For the text-containing cell, return its midpoint in (x, y) coordinate format. 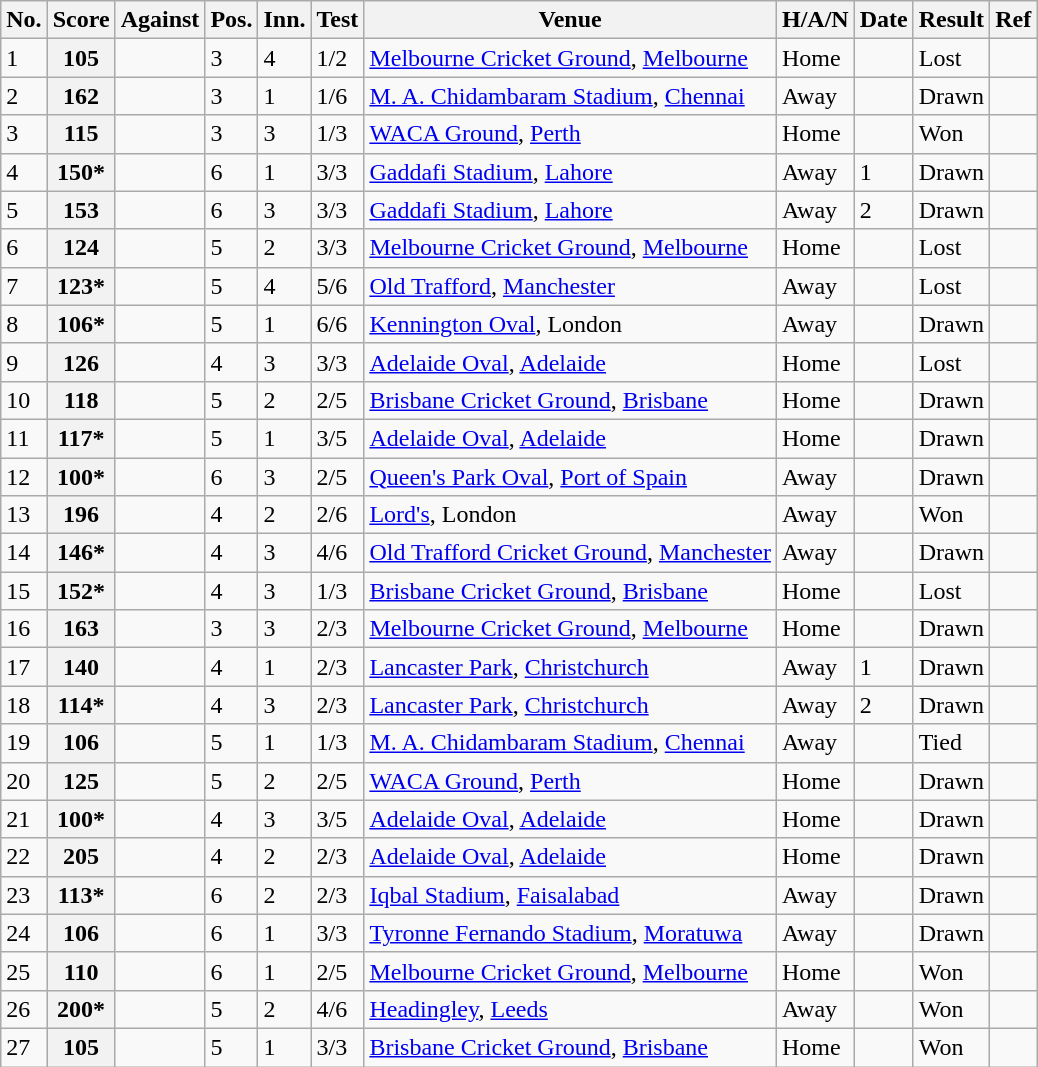
205 (81, 857)
2/6 (338, 515)
146* (81, 553)
7 (24, 286)
Tyronne Fernando Stadium, Moratuwa (570, 933)
153 (81, 210)
162 (81, 96)
Iqbal Stadium, Faisalabad (570, 895)
16 (24, 629)
21 (24, 819)
115 (81, 134)
18 (24, 705)
22 (24, 857)
26 (24, 1009)
11 (24, 438)
Venue (570, 20)
Lord's, London (570, 515)
20 (24, 781)
Pos. (232, 20)
27 (24, 1047)
15 (24, 591)
Test (338, 20)
19 (24, 743)
9 (24, 362)
125 (81, 781)
114* (81, 705)
Inn. (284, 20)
117* (81, 438)
10 (24, 400)
113* (81, 895)
24 (24, 933)
23 (24, 895)
163 (81, 629)
1/6 (338, 96)
124 (81, 248)
1/2 (338, 58)
13 (24, 515)
126 (81, 362)
Headingley, Leeds (570, 1009)
Result (951, 20)
200* (81, 1009)
106* (81, 324)
123* (81, 286)
Old Trafford Cricket Ground, Manchester (570, 553)
152* (81, 591)
Tied (951, 743)
196 (81, 515)
150* (81, 172)
Kennington Oval, London (570, 324)
6/6 (338, 324)
Old Trafford, Manchester (570, 286)
14 (24, 553)
No. (24, 20)
Ref (1014, 20)
5/6 (338, 286)
Queen's Park Oval, Port of Spain (570, 477)
17 (24, 667)
8 (24, 324)
25 (24, 971)
Against (160, 20)
Date (884, 20)
Score (81, 20)
110 (81, 971)
12 (24, 477)
118 (81, 400)
H/A/N (815, 20)
140 (81, 667)
